From the cell containing the given text, extract its center point as [x, y] coordinate. 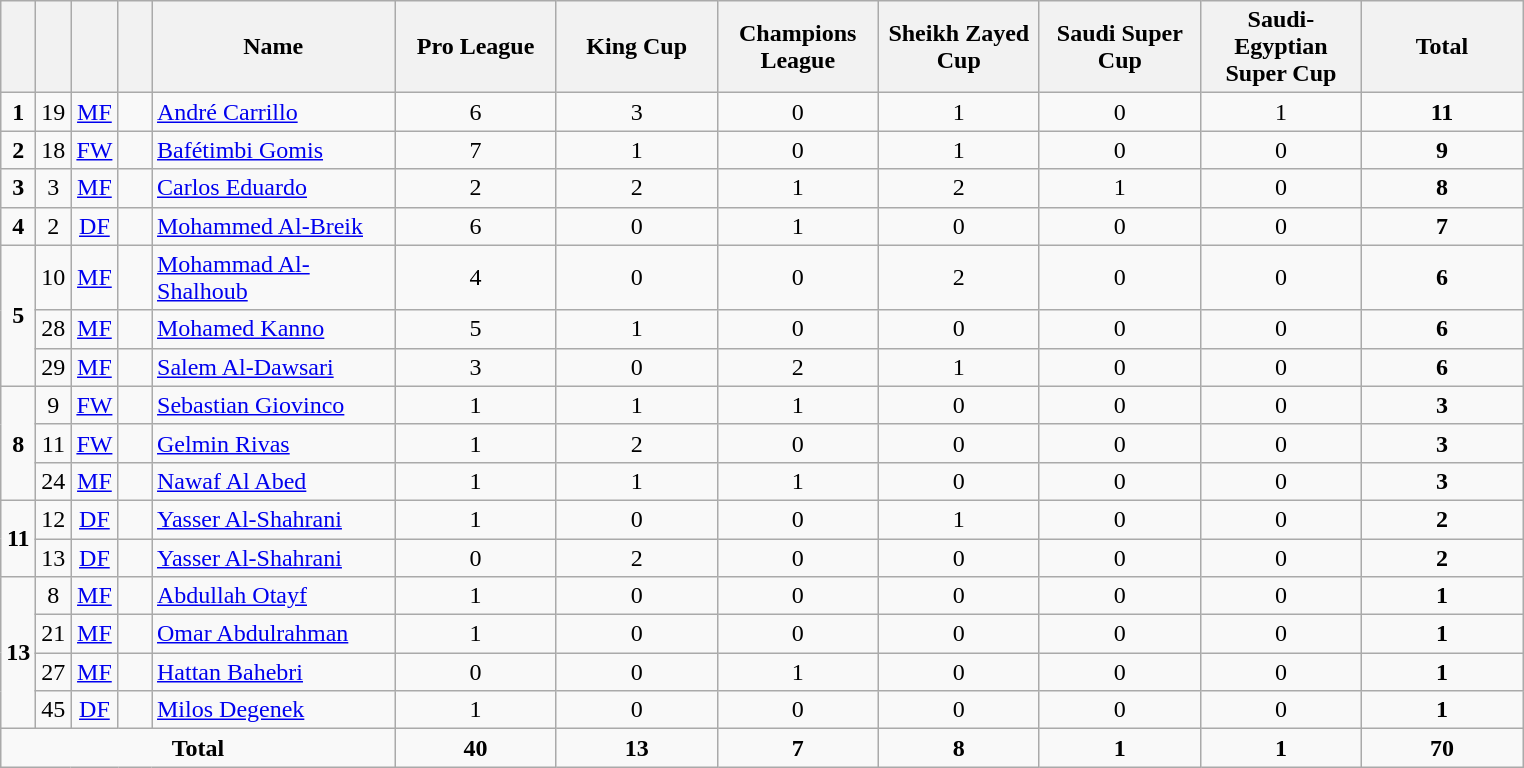
Champions League [798, 47]
21 [54, 634]
Sebastian Giovinco [274, 405]
André Carrillo [274, 112]
Mohammad Al-Shalhoub [274, 278]
40 [476, 748]
27 [54, 672]
Abdullah Otayf [274, 596]
70 [1442, 748]
Name [274, 47]
45 [54, 710]
Salem Al-Dawsari [274, 367]
24 [54, 481]
Pro League [476, 47]
Sheikh Zayed Cup [958, 47]
Saudi Super Cup [1120, 47]
28 [54, 329]
18 [54, 150]
Nawaf Al Abed [274, 481]
Mohammed Al-Breik [274, 226]
Milos Degenek [274, 710]
Omar Abdulrahman [274, 634]
10 [54, 278]
19 [54, 112]
Bafétimbi Gomis [274, 150]
Gelmin Rivas [274, 443]
Mohamed Kanno [274, 329]
Hattan Bahebri [274, 672]
29 [54, 367]
12 [54, 519]
Saudi-Egyptian Super Cup [1280, 47]
Carlos Eduardo [274, 188]
King Cup [636, 47]
